For the text-containing cell, return its midpoint in [x, y] coordinate format. 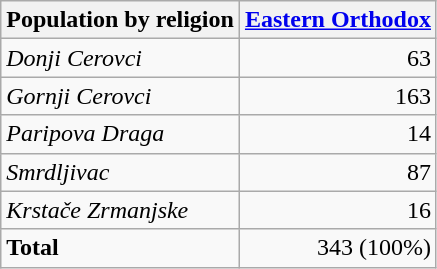
163 [338, 96]
87 [338, 172]
63 [338, 58]
Smrdljivac [120, 172]
16 [338, 210]
Gornji Cerovci [120, 96]
14 [338, 134]
Eastern Orthodox [338, 20]
Krstače Zrmanjske [120, 210]
Paripova Draga [120, 134]
Donji Cerovci [120, 58]
343 (100%) [338, 248]
Total [120, 248]
Population by religion [120, 20]
